Extract the (x, y) coordinate from the center of the cell holding the provided text.  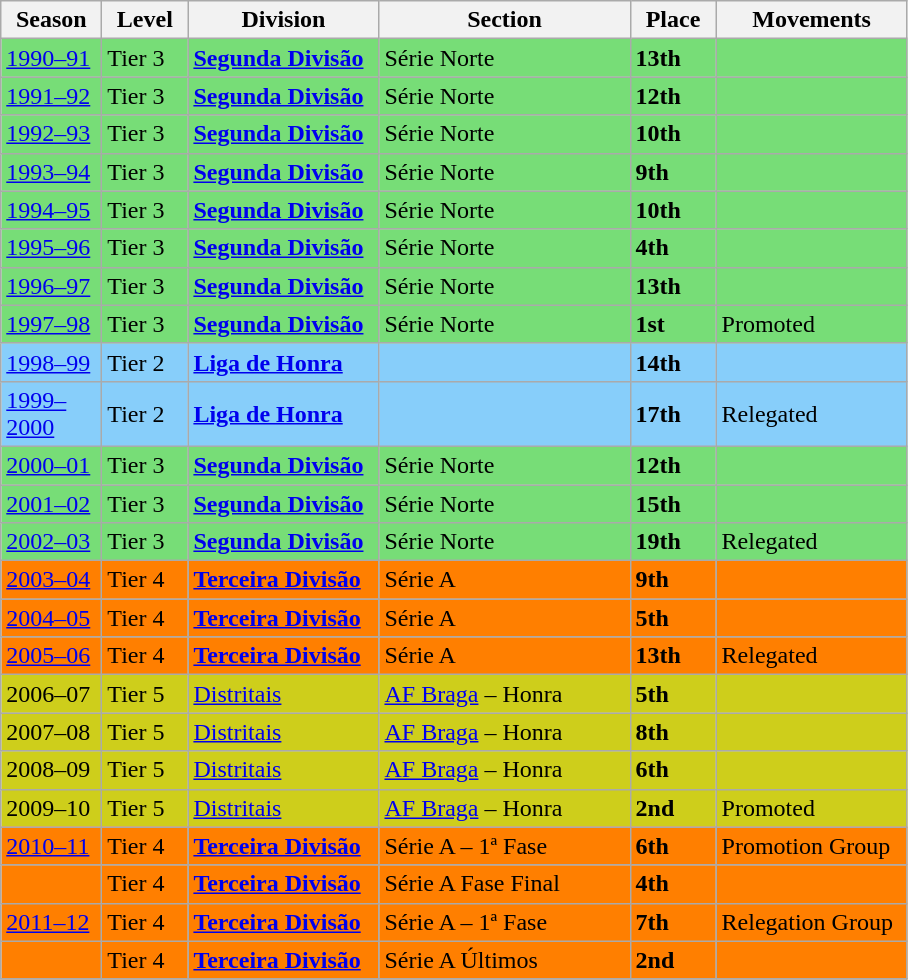
2000–01 (52, 465)
Série A Últimos (504, 960)
1993–94 (52, 172)
1991–92 (52, 96)
1990–91 (52, 58)
1994–95 (52, 210)
2003–04 (52, 580)
2002–03 (52, 542)
1992–93 (52, 134)
1st (673, 324)
2008–09 (52, 770)
Season (52, 20)
Movements (812, 20)
2010–11 (52, 846)
1999–2000 (52, 414)
1998–99 (52, 362)
2004–05 (52, 618)
1995–96 (52, 248)
Série A Fase Final (504, 884)
Promotion Group (812, 846)
Place (673, 20)
14th (673, 362)
2001–02 (52, 503)
2006–07 (52, 694)
Section (504, 20)
2009–10 (52, 808)
2007–08 (52, 732)
19th (673, 542)
Relegation Group (812, 922)
1997–98 (52, 324)
15th (673, 503)
Level (145, 20)
Division (284, 20)
1996–97 (52, 286)
17th (673, 414)
2005–06 (52, 656)
2011–12 (52, 922)
8th (673, 732)
7th (673, 922)
